Determine the [X, Y] coordinate at the center of the cell enclosing the given text.  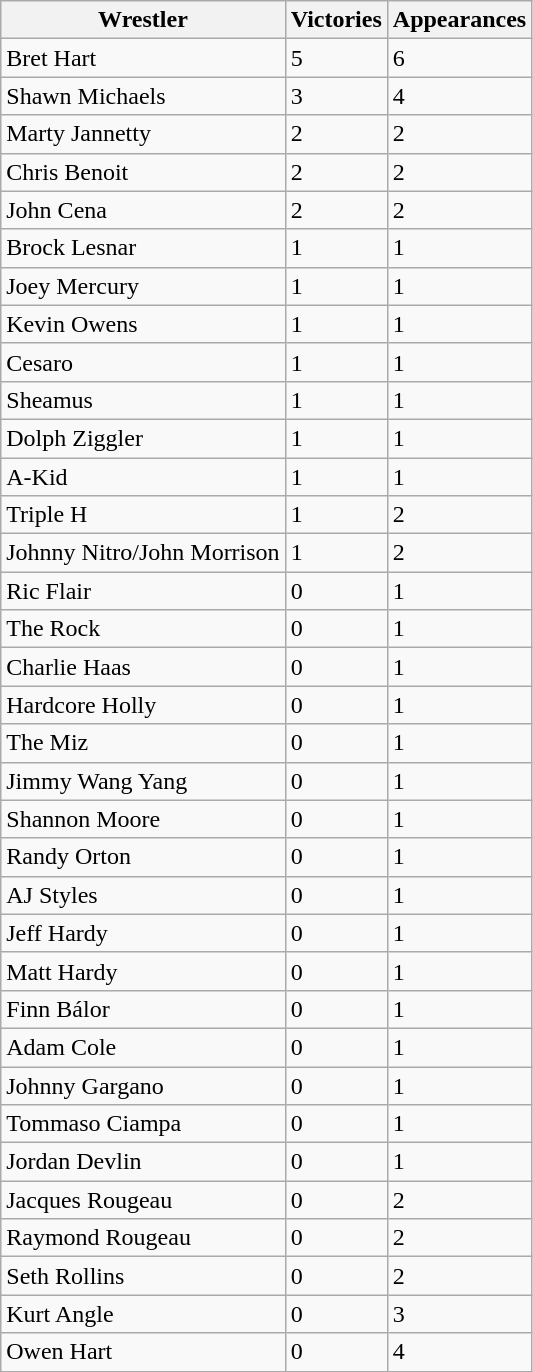
Marty Jannetty [143, 134]
Ric Flair [143, 591]
Matt Hardy [143, 971]
Wrestler [143, 20]
Seth Rollins [143, 1276]
Jeff Hardy [143, 933]
5 [336, 58]
Sheamus [143, 400]
Randy Orton [143, 857]
Kevin Owens [143, 324]
Jacques Rougeau [143, 1200]
Tommaso Ciampa [143, 1124]
Dolph Ziggler [143, 438]
A-Kid [143, 477]
Charlie Haas [143, 667]
The Miz [143, 743]
Shannon Moore [143, 819]
Triple H [143, 515]
Appearances [459, 20]
Brock Lesnar [143, 248]
Jordan Devlin [143, 1162]
Johnny Gargano [143, 1085]
Hardcore Holly [143, 705]
Owen Hart [143, 1352]
Victories [336, 20]
Kurt Angle [143, 1314]
Adam Cole [143, 1047]
Chris Benoit [143, 172]
Raymond Rougeau [143, 1238]
Shawn Michaels [143, 96]
6 [459, 58]
AJ Styles [143, 895]
Finn Bálor [143, 1009]
John Cena [143, 210]
Bret Hart [143, 58]
Cesaro [143, 362]
Jimmy Wang Yang [143, 781]
Johnny Nitro/John Morrison [143, 553]
Joey Mercury [143, 286]
The Rock [143, 629]
